Return [x, y] of the center of cell containing provided text 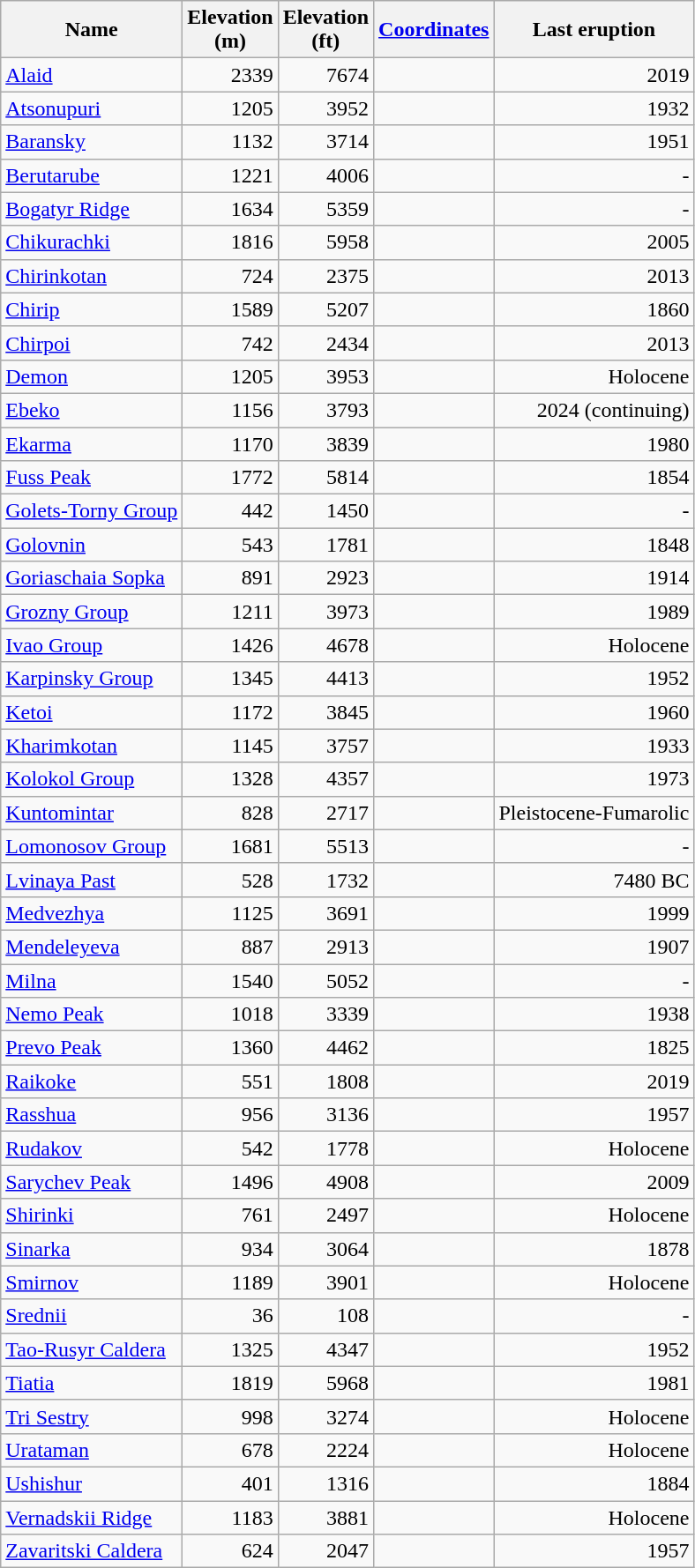
Vernadskii Ridge [92, 1517]
1860 [594, 309]
Prevo Peak [92, 1048]
1132 [230, 142]
1183 [230, 1517]
1907 [594, 947]
3845 [325, 712]
Sarychev Peak [92, 1182]
2923 [325, 578]
3691 [325, 913]
3953 [325, 376]
551 [230, 1081]
1854 [594, 478]
2497 [325, 1215]
4347 [325, 1349]
Last eruption [594, 30]
Tao-Rusyr Caldera [92, 1349]
1808 [325, 1081]
3952 [325, 108]
3064 [325, 1249]
Coordinates [434, 30]
4413 [325, 679]
1932 [594, 108]
624 [230, 1551]
Grozny Group [92, 612]
891 [230, 578]
Chirinkotan [92, 276]
108 [325, 1316]
Pleistocene-Fumarolic [594, 813]
742 [230, 343]
1933 [594, 746]
7674 [325, 75]
1960 [594, 712]
1325 [230, 1349]
Baransky [92, 142]
1878 [594, 1249]
761 [230, 1215]
1189 [230, 1282]
1172 [230, 712]
Medvezhya [92, 913]
543 [230, 545]
3901 [325, 1282]
4908 [325, 1182]
887 [230, 947]
Ekarma [92, 443]
828 [230, 813]
Lomonosov Group [92, 846]
Urataman [92, 1450]
Berutarube [92, 175]
Raikoke [92, 1081]
542 [230, 1148]
Rudakov [92, 1148]
5359 [325, 209]
Elevation (ft) [325, 30]
1938 [594, 1014]
2434 [325, 343]
401 [230, 1483]
3757 [325, 746]
Ebeko [92, 410]
1211 [230, 612]
3839 [325, 443]
1634 [230, 209]
3973 [325, 612]
934 [230, 1249]
4462 [325, 1048]
678 [230, 1450]
Srednii [92, 1316]
1145 [230, 746]
Sinarka [92, 1249]
Ushishur [92, 1483]
Bogatyr Ridge [92, 209]
Ketoi [92, 712]
Mendeleyeva [92, 947]
1316 [325, 1483]
2047 [325, 1551]
1884 [594, 1483]
1778 [325, 1148]
5968 [325, 1383]
Lvinaya Past [92, 880]
Zavaritski Caldera [92, 1551]
1328 [230, 779]
1540 [230, 981]
442 [230, 511]
724 [230, 276]
4357 [325, 779]
Rasshua [92, 1115]
Fuss Peak [92, 478]
1156 [230, 410]
Chikurachki [92, 242]
7480 BC [594, 880]
5207 [325, 309]
1496 [230, 1182]
528 [230, 880]
Karpinsky Group [92, 679]
Golets-Torny Group [92, 511]
2913 [325, 947]
1781 [325, 545]
998 [230, 1416]
2375 [325, 276]
2717 [325, 813]
36 [230, 1316]
2024 (continuing) [594, 410]
5052 [325, 981]
Demon [92, 376]
3793 [325, 410]
1125 [230, 913]
2009 [594, 1182]
1825 [594, 1048]
1170 [230, 443]
1681 [230, 846]
Golovnin [92, 545]
3136 [325, 1115]
Smirnov [92, 1282]
1999 [594, 913]
1772 [230, 478]
1221 [230, 175]
1848 [594, 545]
1426 [230, 645]
1732 [325, 880]
1360 [230, 1048]
Elevation (m) [230, 30]
Chirpoi [92, 343]
1816 [230, 242]
Atsonupuri [92, 108]
3339 [325, 1014]
5814 [325, 478]
1450 [325, 511]
2339 [230, 75]
1973 [594, 779]
Alaid [92, 75]
Tri Sestry [92, 1416]
1914 [594, 578]
Kuntomintar [92, 813]
3274 [325, 1416]
1589 [230, 309]
2005 [594, 242]
Chirip [92, 309]
1980 [594, 443]
4006 [325, 175]
3714 [325, 142]
Goriaschaia Sopka [92, 578]
Tiatia [92, 1383]
4678 [325, 645]
1819 [230, 1383]
Shirinki [92, 1215]
1981 [594, 1383]
5513 [325, 846]
Name [92, 30]
5958 [325, 242]
Nemo Peak [92, 1014]
3881 [325, 1517]
2224 [325, 1450]
Milna [92, 981]
1951 [594, 142]
1345 [230, 679]
1018 [230, 1014]
956 [230, 1115]
Kharimkotan [92, 746]
1989 [594, 612]
Ivao Group [92, 645]
Kolokol Group [92, 779]
